For the text-containing cell, return its midpoint in (x, y) coordinate format. 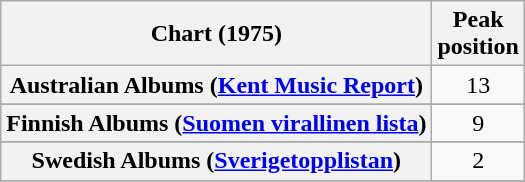
13 (478, 85)
9 (478, 123)
Peak position (478, 34)
Australian Albums (Kent Music Report) (216, 85)
Chart (1975) (216, 34)
2 (478, 161)
Swedish Albums (Sverigetopplistan) (216, 161)
Finnish Albums (Suomen virallinen lista) (216, 123)
